Locate the cell with the specified text and output its (x, y) center coordinate. 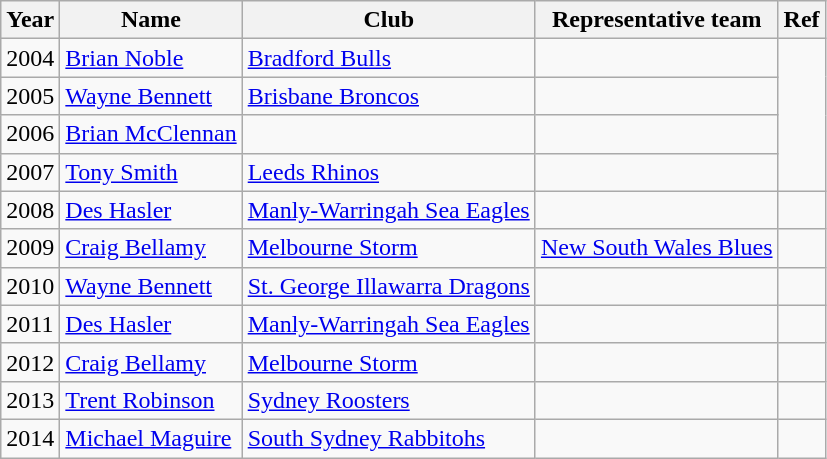
Representative team (656, 20)
2008 (30, 210)
2009 (30, 248)
Brian McClennan (151, 134)
Trent Robinson (151, 400)
2007 (30, 172)
Michael Maguire (151, 438)
Name (151, 20)
Club (388, 20)
Brisbane Broncos (388, 96)
Brian Noble (151, 58)
Ref (802, 20)
Tony Smith (151, 172)
2005 (30, 96)
Leeds Rhinos (388, 172)
2013 (30, 400)
2011 (30, 324)
2006 (30, 134)
Bradford Bulls (388, 58)
St. George Illawarra Dragons (388, 286)
2004 (30, 58)
Year (30, 20)
South Sydney Rabbitohs (388, 438)
2010 (30, 286)
2012 (30, 362)
Sydney Roosters (388, 400)
New South Wales Blues (656, 248)
2014 (30, 438)
